Return the [x, y] coordinate for the center point of the cell that contains the specified text.  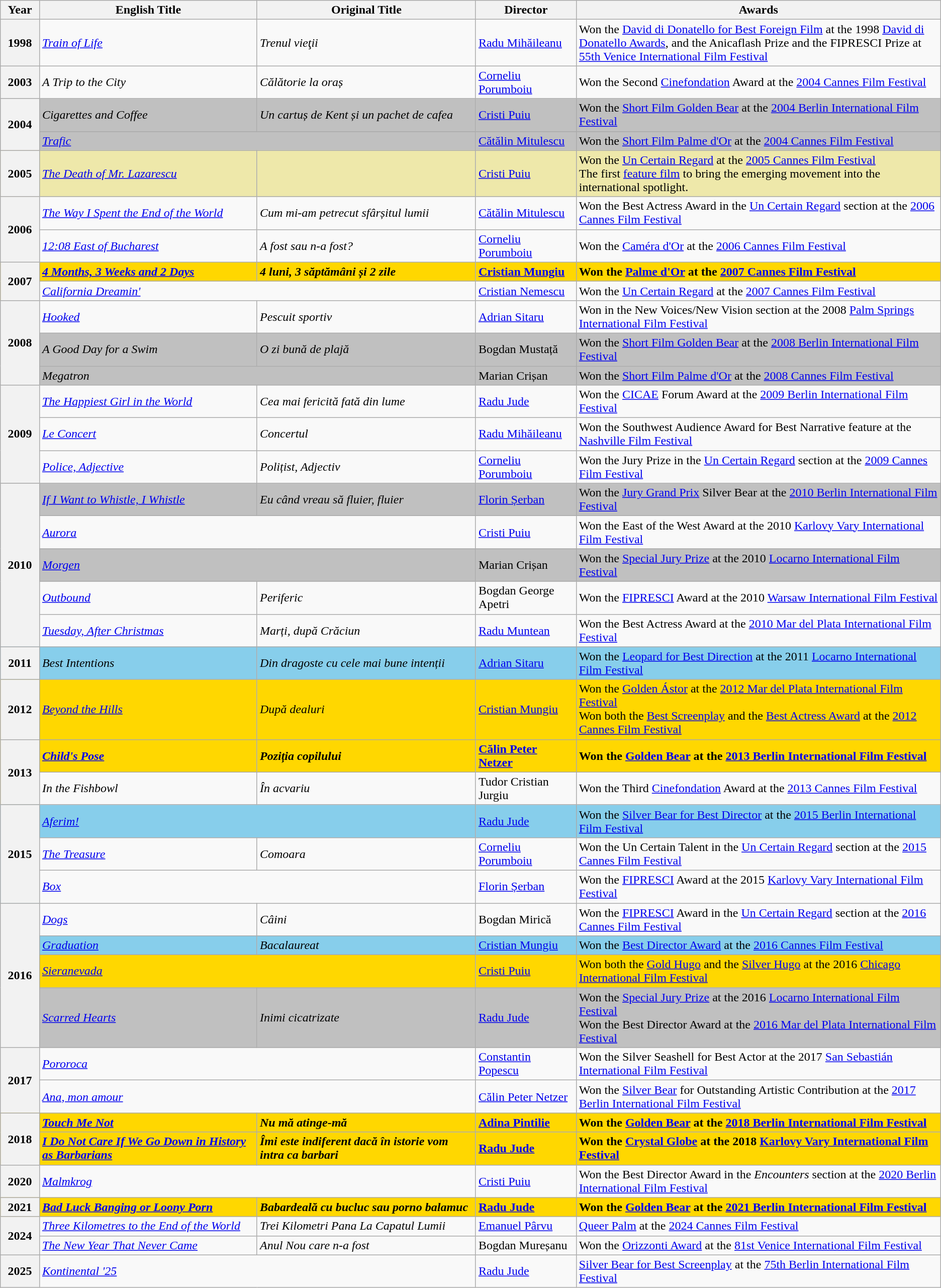
Won the Jury Prize in the Un Certain Regard section at the 2009 Cannes Film Festival [758, 467]
Concertul [366, 435]
2005 [20, 174]
Cigarettes and Coffee [148, 115]
Emanuel Pârvu [526, 1226]
Cum mi-am petrecut sfârșitul lumii [366, 213]
2020 [20, 1181]
Won the Short Film Golden Bear at the 2008 Berlin International Film Festival [758, 349]
Won the FIPRESCI Award in the Un Certain Regard section at the 2016 Cannes Film Festival [758, 919]
2025 [20, 1271]
Won the Silver Bear for Outstanding Artistic Contribution at the 2017 Berlin International Film Festival [758, 1096]
Poziția copilului [366, 755]
Anul Nou care n-a fost [366, 1245]
Scarred Hearts [148, 1018]
Nu mă atinge-mă [366, 1123]
2006 [20, 229]
Bogdan Mustață [526, 349]
Three Kilometres to the End of the World [148, 1226]
Dogs [148, 919]
Child's Pose [148, 755]
2012 [20, 709]
2007 [20, 281]
Won the Third Cinefondation Award at the 2013 Cannes Film Festival [758, 789]
Outbound [148, 597]
Won the Short Film Golden Bear at the 2004 Berlin International Film Festival [758, 115]
Won the FIPRESCI Award at the 2015 Karlovy Vary International Film Festival [758, 886]
Won the Crystal Globe at the 2018 Karlovy Vary International Film Festival [758, 1149]
Trafic [257, 141]
Won the Southwest Audience Award for Best Narrative feature at the Nashville Film Festival [758, 435]
Megatron [257, 376]
A fost sau n-a fost? [366, 245]
Won the Short Film Palme d'Or at the 2008 Cannes Film Festival [758, 376]
Comoara [366, 854]
English Title [148, 10]
Won the CICAE Forum Award at the 2009 Berlin International Film Festival [758, 401]
Won the Golden Bear at the 2021 Berlin International Film Festival [758, 1207]
2010 [20, 565]
If I Want to Whistle, I Whistle [148, 500]
Won the Orizzonti Award at the 81st Venice International Film Festival [758, 1245]
The New Year That Never Came [148, 1245]
Queer Palm at the 2024 Cannes Film Festival [758, 1226]
Won the Un Certain Regard at the 2005 Cannes Film Festival The first feature film to bring the emerging movement into the international spotlight. [758, 174]
Îmi este indiferent dacă în istorie vom intra ca barbari [366, 1149]
Won both the Gold Hugo and the Silver Hugo at the 2016 Chicago International Film Festival [758, 972]
2011 [20, 663]
Won the Second Cinefondation Award at the 2004 Cannes Film Festival [758, 82]
Won the Palme d'Or at the 2007 Cannes Film Festival [758, 272]
Trei Kilometri Pana La Capatul Lumii [366, 1226]
Ana, mon amour [257, 1096]
4 Months, 3 Weeks and 2 Days [148, 272]
I Do Not Care If We Go Down in History as Barbarians [148, 1149]
Police, Adjective [148, 467]
4 luni, 3 săptămâni și 2 zile [366, 272]
Won the FIPRESCI Award at the 2010 Warsaw International Film Festival [758, 597]
Radu Muntean [526, 631]
Bacalaureat [366, 946]
Bogdan Mirică [526, 919]
Won the Short Film Palme d'Or at the 2004 Cannes Film Festival [758, 141]
Won the Best Actress Award at the 2010 Mar del Plata International Film Festival [758, 631]
Câini [366, 919]
2015 [20, 854]
Graduation [148, 946]
2004 [20, 125]
Year [20, 10]
California Dreamin' [257, 291]
Bogdan George Apetri [526, 597]
In the Fishbowl [148, 789]
Won the Best Actress Award in the Un Certain Regard section at the 2006 Cannes Film Festival [758, 213]
Constantin Popescu [526, 1064]
Sieranevada [257, 972]
Aferim! [257, 821]
Din dragoste cu cele mai bune intenții [366, 663]
Cea mai fericită fată din lume [366, 401]
The Treasure [148, 854]
Won the Jury Grand Prix Silver Bear at the 2010 Berlin International Film Festival [758, 500]
Morgen [257, 565]
Original Title [366, 10]
Le Concert [148, 435]
The Way I Spent the End of the World [148, 213]
Won the Un Certain Regard at the 2007 Cannes Film Festival [758, 291]
The Death of Mr. Lazarescu [148, 174]
Un cartuș de Kent și un pachet de cafea [366, 115]
The Happiest Girl in the World [148, 401]
Trenul vieţii [366, 43]
Tudor Cristian Jurgiu [526, 789]
2016 [20, 976]
Eu când vreau să fluier, fluier [366, 500]
Inimi cicatrizate [366, 1018]
Pescuit sportiv [366, 317]
2024 [20, 1236]
Aurora [257, 532]
Won the Silver Bear for Best Director at the 2015 Berlin International Film Festival [758, 821]
Won the Best Director Award at the 2016 Cannes Film Festival [758, 946]
Tuesday, After Christmas [148, 631]
Marți, după Crăciun [366, 631]
O zi bună de plajă [366, 349]
2009 [20, 435]
1998 [20, 43]
În acvariu [366, 789]
Won the East of the West Award at the 2010 Karlovy Vary International Film Festival [758, 532]
Won the Golden Bear at the 2013 Berlin International Film Festival [758, 755]
2008 [20, 342]
Kontinental '25 [257, 1271]
Babardeală cu bucluc sau porno balamuc [366, 1207]
Pororoca [257, 1064]
Touch Me Not [148, 1123]
2018 [20, 1139]
Beyond the Hills [148, 709]
După dealuri [366, 709]
2003 [20, 82]
2017 [20, 1080]
Won the Special Jury Prize at the 2010 Locarno International Film Festival [758, 565]
Director [526, 10]
Silver Bear for Best Screenplay at the 75th Berlin International Film Festival [758, 1271]
Best Intentions [148, 663]
12:08 East of Bucharest [148, 245]
Cristian Nemescu [526, 291]
Won the Best Director Award in the Encounters section at the 2020 Berlin International Film Festival [758, 1181]
Polițist, Adjectiv [366, 467]
A Good Day for a Swim [148, 349]
Won in the New Voices/New Vision section at the 2008 Palm Springs International Film Festival [758, 317]
Won the Silver Seashell for Best Actor at the 2017 San Sebastián International Film Festival [758, 1064]
Won the Leopard for Best Direction at the 2011 Locarno International Film Festival [758, 663]
Călătorie la oraș [366, 82]
Box [257, 886]
Train of Life [148, 43]
Won the Golden Bear at the 2018 Berlin International Film Festival [758, 1123]
Bad Luck Banging or Loony Porn [148, 1207]
Adina Pintilie [526, 1123]
Won the Caméra d'Or at the 2006 Cannes Film Festival [758, 245]
A Trip to the City [148, 82]
2013 [20, 772]
Awards [758, 10]
Periferic [366, 597]
2021 [20, 1207]
Bogdan Mureșanu [526, 1245]
Hooked [148, 317]
Malmkrog [257, 1181]
Won the Un Certain Talent in the Un Certain Regard section at the 2015 Cannes Film Festival [758, 854]
